Find where the given text appears and provide that cell's center as (x, y) coordinate. 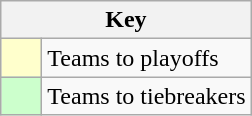
Key (126, 20)
Teams to tiebreakers (146, 96)
Teams to playoffs (146, 58)
